Find where the given text appears and provide that cell's center as (X, Y) coordinate. 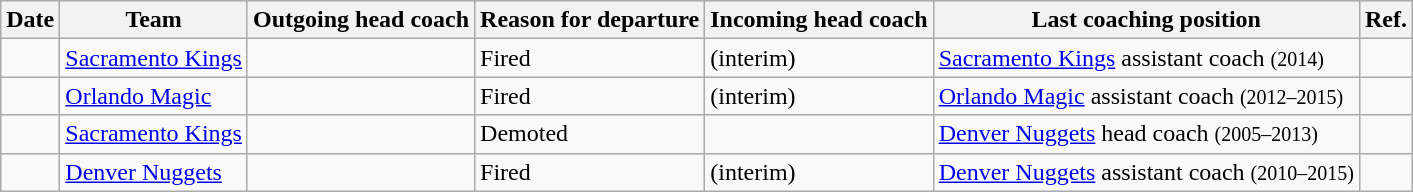
Date (30, 20)
Denver Nuggets (154, 172)
Team (154, 20)
Denver Nuggets head coach (2005–2013) (1146, 134)
Last coaching position (1146, 20)
Ref. (1386, 20)
Reason for departure (590, 20)
Incoming head coach (819, 20)
Denver Nuggets assistant coach (2010–2015) (1146, 172)
Demoted (590, 134)
Outgoing head coach (360, 20)
Orlando Magic (154, 96)
Sacramento Kings assistant coach (2014) (1146, 58)
Orlando Magic assistant coach (2012–2015) (1146, 96)
